Determine the (x, y) coordinate at the center of the cell enclosing the given text.  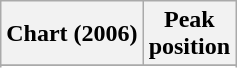
Chart (2006) (72, 34)
Peakposition (189, 34)
